Determine the (x, y) coordinate at the center of the cell enclosing the given text.  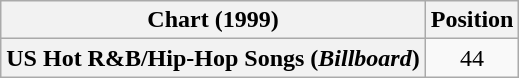
Chart (1999) (213, 20)
Position (472, 20)
44 (472, 58)
US Hot R&B/Hip-Hop Songs (Billboard) (213, 58)
